Return the (x, y) coordinate for the center point of the cell that contains the specified text.  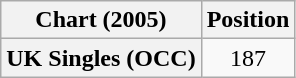
Chart (2005) (101, 20)
UK Singles (OCC) (101, 58)
187 (248, 58)
Position (248, 20)
